Extract the [X, Y] coordinate from the center of the cell holding the provided text.  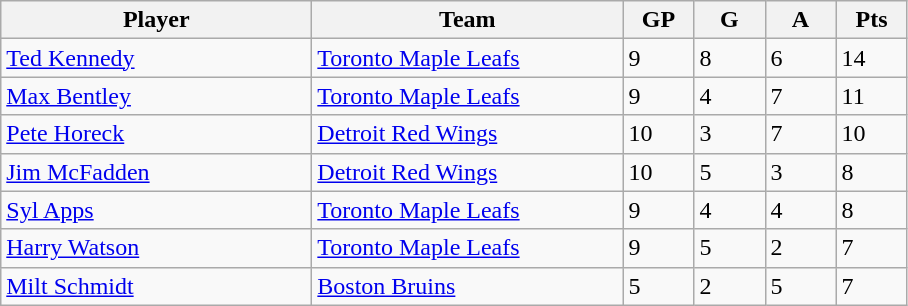
6 [800, 58]
G [730, 20]
Max Bentley [156, 96]
A [800, 20]
14 [872, 58]
Pete Horeck [156, 134]
Harry Watson [156, 248]
GP [658, 20]
11 [872, 96]
Player [156, 20]
Ted Kennedy [156, 58]
Pts [872, 20]
Team [468, 20]
Syl Apps [156, 210]
Milt Schmidt [156, 286]
Boston Bruins [468, 286]
Jim McFadden [156, 172]
